Pinpoint the cell where the given text exists, returning its [x, y] midpoint coordinate. 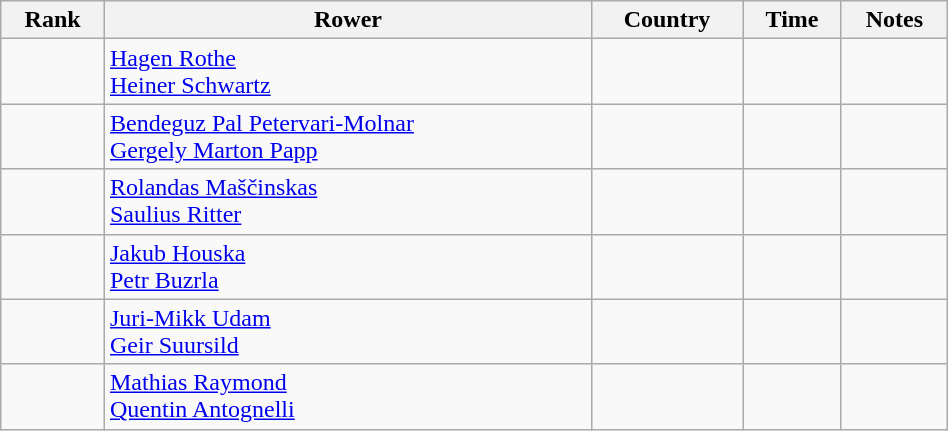
Country [666, 20]
Mathias RaymondQuentin Antognelli [348, 396]
Jakub HouskaPetr Buzrla [348, 266]
Rank [53, 20]
Rolandas MaščinskasSaulius Ritter [348, 202]
Rower [348, 20]
Bendeguz Pal Petervari-MolnarGergely Marton Papp [348, 136]
Time [792, 20]
Juri-Mikk UdamGeir Suursild [348, 332]
Hagen RotheHeiner Schwartz [348, 72]
Notes [894, 20]
